Determine the [X, Y] coordinate at the center of the cell enclosing the given text.  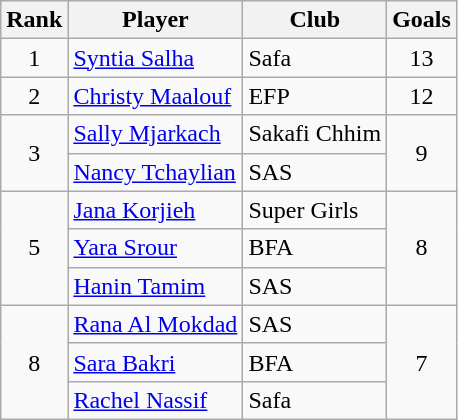
7 [422, 362]
Sakafi Chhim [315, 134]
Goals [422, 20]
Christy Maalouf [156, 96]
Sara Bakri [156, 362]
Rana Al Mokdad [156, 324]
Yara Srour [156, 248]
Player [156, 20]
1 [34, 58]
Hanin Tamim [156, 286]
Club [315, 20]
Rank [34, 20]
Jana Korjieh [156, 210]
EFP [315, 96]
2 [34, 96]
5 [34, 248]
Super Girls [315, 210]
Nancy Tchaylian [156, 172]
3 [34, 153]
Rachel Nassif [156, 400]
Sally Mjarkach [156, 134]
Syntia Salha [156, 58]
12 [422, 96]
9 [422, 153]
13 [422, 58]
